For the text-containing cell, return its midpoint in [X, Y] coordinate format. 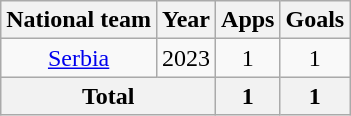
Goals [315, 20]
National team [79, 20]
Apps [248, 20]
Year [186, 20]
2023 [186, 58]
Serbia [79, 58]
Total [108, 96]
